Output the (x, y) coordinate of the center of the cell containing the given text.  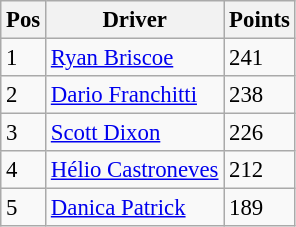
Dario Franchitti (135, 95)
241 (260, 58)
Danica Patrick (135, 208)
212 (260, 170)
Pos (24, 20)
Ryan Briscoe (135, 58)
189 (260, 208)
5 (24, 208)
Driver (135, 20)
4 (24, 170)
226 (260, 133)
1 (24, 58)
Scott Dixon (135, 133)
Points (260, 20)
Hélio Castroneves (135, 170)
2 (24, 95)
238 (260, 95)
3 (24, 133)
